Locate the cell with the specified text and output its [x, y] center coordinate. 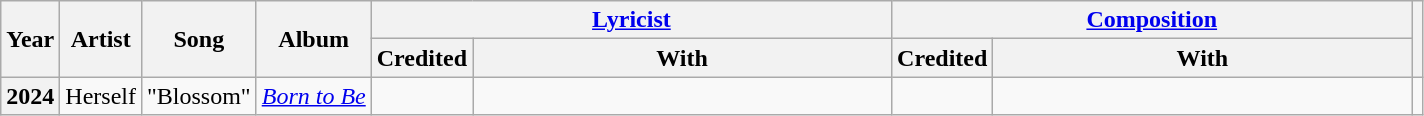
Album [314, 39]
Born to Be [314, 96]
Artist [101, 39]
Song [200, 39]
2024 [30, 96]
Lyricist [631, 20]
Composition [1152, 20]
"Blossom" [200, 96]
Herself [101, 96]
Year [30, 39]
